Scan for the cell matching the given text and deliver its [x, y] coordinate at center. 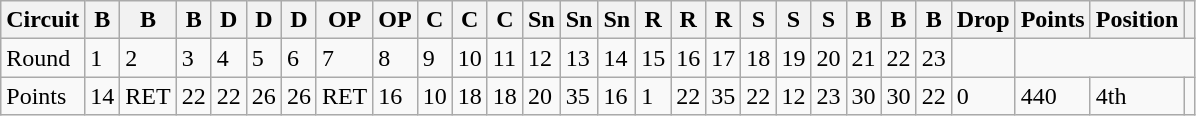
13 [579, 58]
Circuit [43, 20]
0 [983, 96]
11 [504, 58]
Drop [983, 20]
5 [264, 58]
4th [1137, 96]
Position [1137, 20]
8 [395, 58]
2 [148, 58]
Round [43, 58]
9 [434, 58]
17 [724, 58]
4 [228, 58]
3 [194, 58]
19 [794, 58]
6 [298, 58]
21 [864, 58]
15 [654, 58]
7 [344, 58]
440 [1052, 96]
